Detect which cell encompasses the target text, then output its (X, Y) center coordinate. 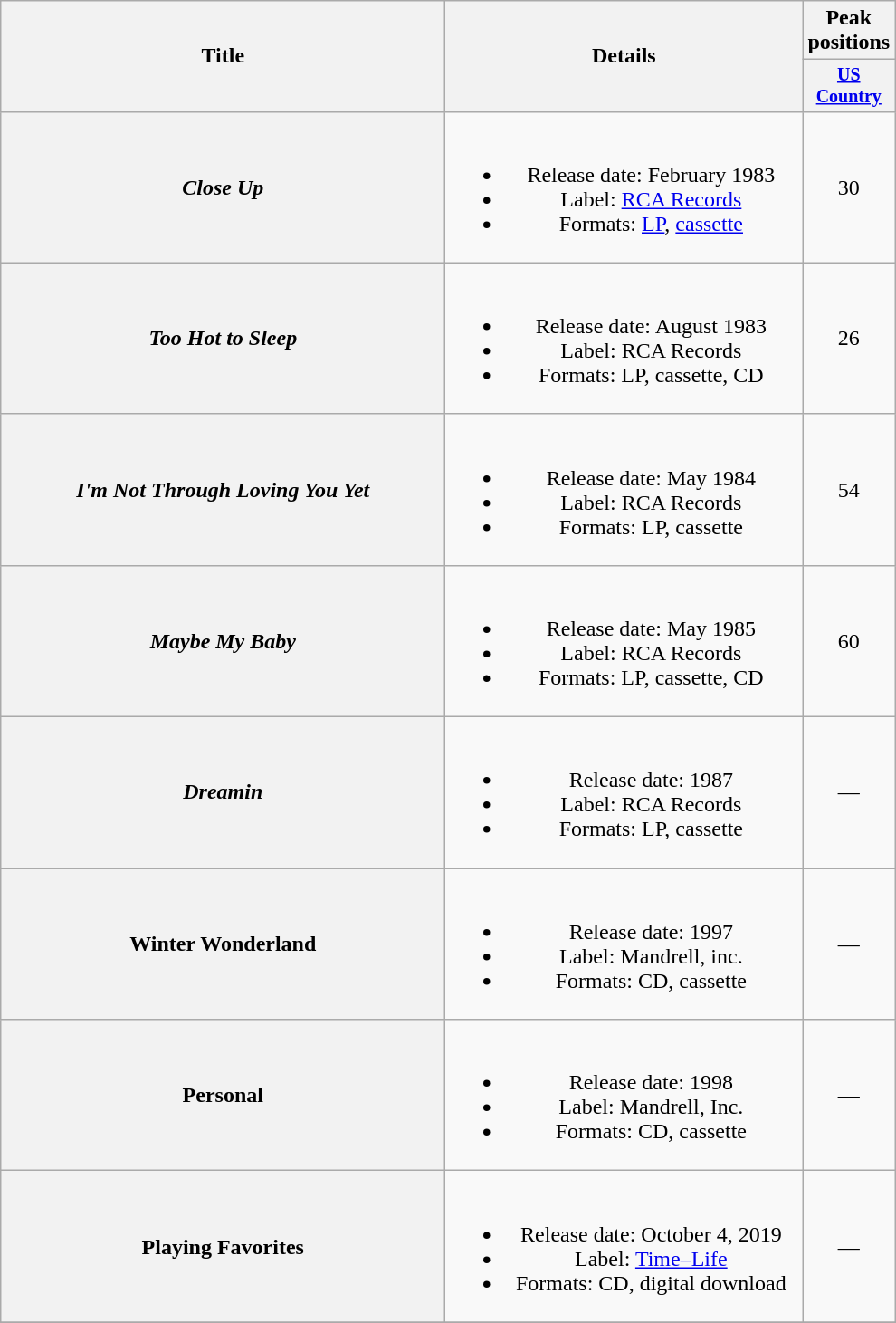
Playing Favorites (223, 1246)
Peakpositions (849, 31)
Close Up (223, 187)
Release date: February 1983Label: RCA RecordsFormats: LP, cassette (624, 187)
Personal (223, 1096)
Release date: 1987Label: RCA RecordsFormats: LP, cassette (624, 793)
Release date: August 1983Label: RCA RecordsFormats: LP, cassette, CD (624, 339)
Release date: May 1984Label: RCA RecordsFormats: LP, cassette (624, 489)
Maybe My Baby (223, 641)
Release date: 1998Label: Mandrell, Inc.Formats: CD, cassette (624, 1096)
Details (624, 56)
Dreamin (223, 793)
Winter Wonderland (223, 944)
Too Hot to Sleep (223, 339)
Title (223, 56)
I'm Not Through Loving You Yet (223, 489)
Release date: 1997Label: Mandrell, inc.Formats: CD, cassette (624, 944)
Release date: October 4, 2019Label: Time–LifeFormats: CD, digital download (624, 1246)
60 (849, 641)
26 (849, 339)
Release date: May 1985Label: RCA RecordsFormats: LP, cassette, CD (624, 641)
30 (849, 187)
US Country (849, 85)
54 (849, 489)
